Scan for the cell matching the given text and deliver its [X, Y] coordinate at center. 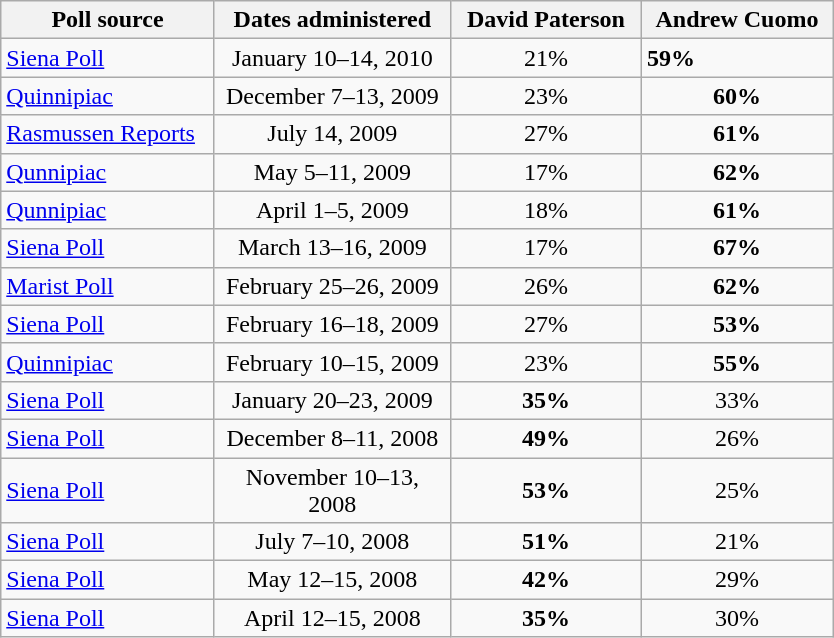
January 20–23, 2009 [332, 400]
51% [546, 542]
25% [736, 490]
Dates administered [332, 20]
59% [736, 58]
November 10–13, 2008 [332, 490]
February 25–26, 2009 [332, 286]
42% [546, 580]
February 16–18, 2009 [332, 324]
18% [546, 210]
December 7–13, 2009 [332, 96]
February 10–15, 2009 [332, 362]
Poll source [108, 20]
January 10–14, 2010 [332, 58]
July 14, 2009 [332, 134]
April 12–15, 2008 [332, 618]
Marist Poll [108, 286]
29% [736, 580]
April 1–5, 2009 [332, 210]
33% [736, 400]
March 13–16, 2009 [332, 248]
May 12–15, 2008 [332, 580]
David Paterson [546, 20]
55% [736, 362]
49% [546, 438]
May 5–11, 2009 [332, 172]
60% [736, 96]
30% [736, 618]
Rasmussen Reports [108, 134]
Andrew Cuomo [736, 20]
67% [736, 248]
December 8–11, 2008 [332, 438]
July 7–10, 2008 [332, 542]
